Provide the [x, y] coordinate of the cell's center where the given text is located.  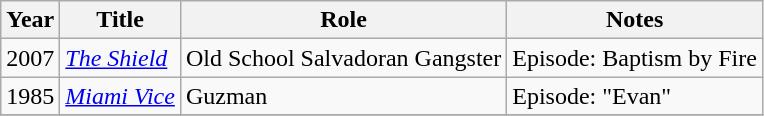
2007 [30, 58]
1985 [30, 96]
Title [120, 20]
Episode: "Evan" [635, 96]
Episode: Baptism by Fire [635, 58]
Old School Salvadoran Gangster [343, 58]
The Shield [120, 58]
Guzman [343, 96]
Notes [635, 20]
Miami Vice [120, 96]
Role [343, 20]
Year [30, 20]
